Provide the [X, Y] coordinate of the cell's center where the given text is located.  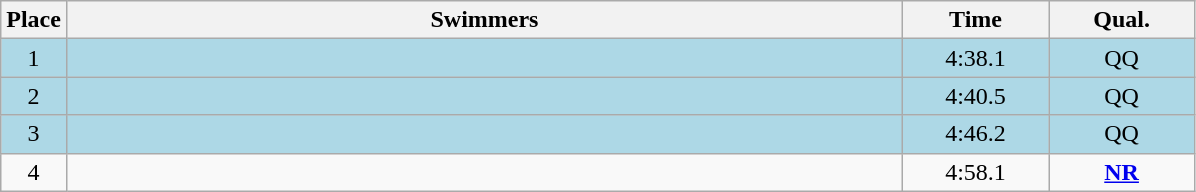
4 [34, 172]
4:38.1 [976, 58]
1 [34, 58]
4:46.2 [976, 134]
4:40.5 [976, 96]
4:58.1 [976, 172]
3 [34, 134]
Time [976, 20]
2 [34, 96]
Qual. [1122, 20]
NR [1122, 172]
Swimmers [484, 20]
Place [34, 20]
